For the text-containing cell, return its midpoint in [X, Y] coordinate format. 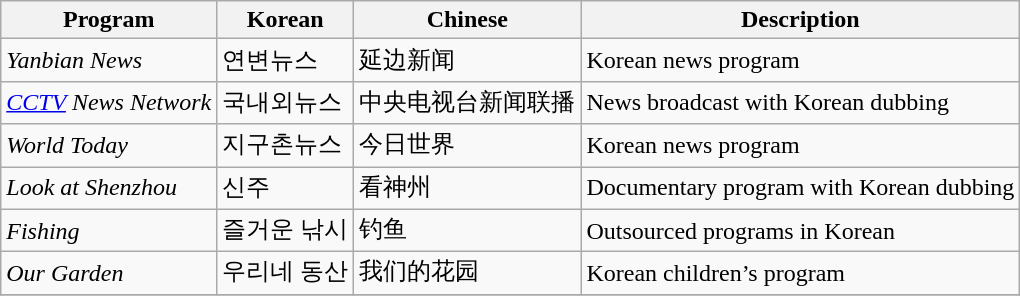
看神州 [468, 188]
News broadcast with Korean dubbing [800, 102]
今日世界 [468, 146]
Fishing [109, 230]
钓鱼 [468, 230]
즐거운 낚시 [286, 230]
Korean children’s program [800, 274]
中央电视台新闻联播 [468, 102]
CCTV News Network [109, 102]
Korean [286, 20]
Description [800, 20]
Our Garden [109, 274]
我们的花园 [468, 274]
신주 [286, 188]
Program [109, 20]
延边新闻 [468, 60]
지구촌뉴스 [286, 146]
Outsourced programs in Korean [800, 230]
국내외뉴스 [286, 102]
Look at Shenzhou [109, 188]
우리네 동산 [286, 274]
Yanbian News [109, 60]
Chinese [468, 20]
World Today [109, 146]
Documentary program with Korean dubbing [800, 188]
연변뉴스 [286, 60]
